Pinpoint the cell where the given text exists, returning its (x, y) midpoint coordinate. 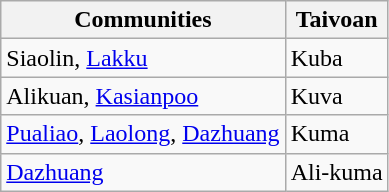
Dazhuang (143, 172)
Kuma (336, 134)
Siaolin, Lakku (143, 58)
Kuba (336, 58)
Kuva (336, 96)
Taivoan (336, 20)
Alikuan, Kasianpoo (143, 96)
Communities (143, 20)
Ali-kuma (336, 172)
Pualiao, Laolong, Dazhuang (143, 134)
